From the cell containing the given text, extract its center point as (x, y) coordinate. 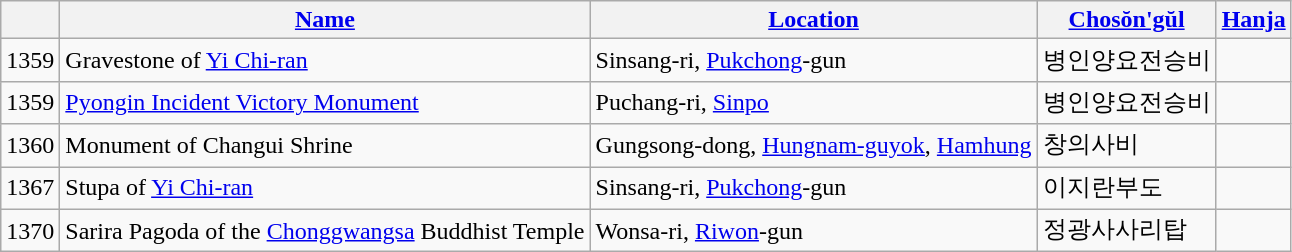
Gungsong-dong, Hungnam-guyok, Hamhung (814, 146)
Stupa of Yi Chi-ran (325, 188)
Name (325, 20)
Puchang-ri, Sinpo (814, 102)
Sarira Pagoda of the Chonggwangsa Buddhist Temple (325, 230)
창의사비 (1126, 146)
Monument of Changui Shrine (325, 146)
Hanja (1254, 20)
Chosŏn'gŭl (1126, 20)
Location (814, 20)
1360 (30, 146)
Gravestone of Yi Chi-ran (325, 60)
이지란부도 (1126, 188)
1370 (30, 230)
Pyongin Incident Victory Monument (325, 102)
정광사사리탑 (1126, 230)
Wonsa-ri, Riwon-gun (814, 230)
1367 (30, 188)
